Output the [X, Y] coordinate of the center of the cell containing the given text.  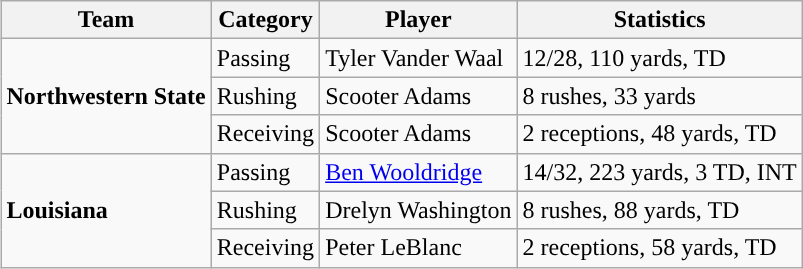
Team [106, 20]
8 rushes, 88 yards, TD [660, 210]
Statistics [660, 20]
14/32, 223 yards, 3 TD, INT [660, 172]
Louisiana [106, 210]
2 receptions, 48 yards, TD [660, 134]
Category [265, 20]
Drelyn Washington [418, 210]
Northwestern State [106, 96]
Player [418, 20]
Peter LeBlanc [418, 248]
8 rushes, 33 yards [660, 96]
2 receptions, 58 yards, TD [660, 248]
12/28, 110 yards, TD [660, 58]
Tyler Vander Waal [418, 58]
Ben Wooldridge [418, 172]
